From the cell containing the given text, extract its center point as (X, Y) coordinate. 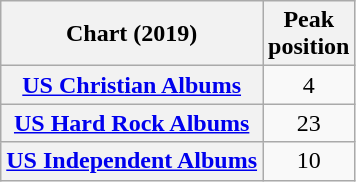
23 (309, 123)
US Hard Rock Albums (132, 123)
4 (309, 85)
Chart (2019) (132, 34)
US Independent Albums (132, 161)
10 (309, 161)
US Christian Albums (132, 85)
Peak position (309, 34)
